Output the [x, y] coordinate of the center of the cell containing the given text.  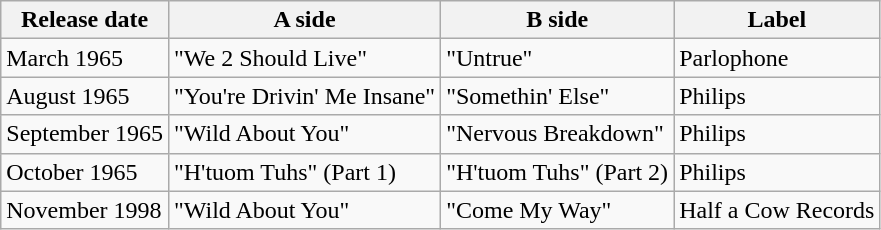
Parlophone [777, 58]
September 1965 [85, 134]
August 1965 [85, 96]
B side [558, 20]
"We 2 Should Live" [304, 58]
"Somethin' Else" [558, 96]
"Come My Way" [558, 210]
March 1965 [85, 58]
October 1965 [85, 172]
"You're Drivin' Me Insane" [304, 96]
Half a Cow Records [777, 210]
Label [777, 20]
November 1998 [85, 210]
"H'tuom Tuhs" (Part 2) [558, 172]
"H'tuom Tuhs" (Part 1) [304, 172]
"Nervous Breakdown" [558, 134]
"Untrue" [558, 58]
A side [304, 20]
Release date [85, 20]
